Scan for the cell matching the given text and deliver its (x, y) coordinate at center. 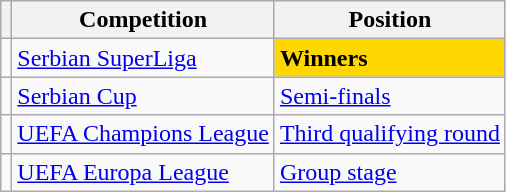
Group stage (390, 172)
Competition (144, 20)
Semi-finals (390, 96)
UEFA Champions League (144, 134)
Third qualifying round (390, 134)
Serbian Cup (144, 96)
UEFA Europa League (144, 172)
Winners (390, 58)
Serbian SuperLiga (144, 58)
Position (390, 20)
